For the text-containing cell, return its midpoint in [X, Y] coordinate format. 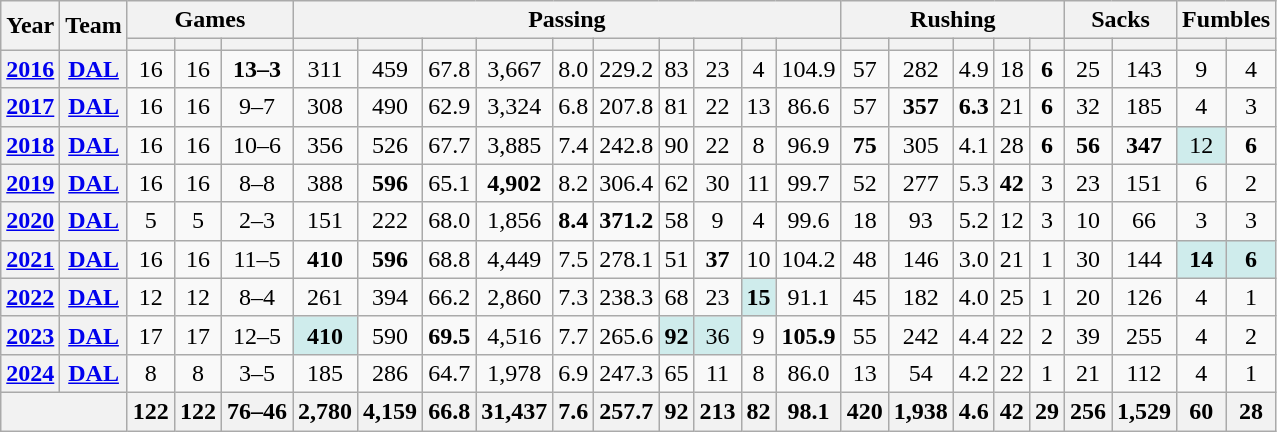
51 [676, 259]
66.2 [450, 297]
3,885 [514, 145]
31,437 [514, 411]
91.1 [808, 297]
526 [390, 145]
93 [920, 221]
7.3 [574, 297]
2,780 [326, 411]
45 [864, 297]
Team [94, 26]
32 [1088, 107]
4,159 [390, 411]
58 [676, 221]
6.8 [574, 107]
4.6 [974, 411]
29 [1046, 411]
66 [1144, 221]
1,938 [920, 411]
65 [676, 373]
Fumbles [1226, 20]
5.2 [974, 221]
15 [758, 297]
286 [390, 373]
4.4 [974, 335]
56 [1088, 145]
459 [390, 69]
11–5 [256, 259]
6.3 [974, 107]
277 [920, 183]
83 [676, 69]
76–46 [256, 411]
98.1 [808, 411]
82 [758, 411]
8–4 [256, 297]
388 [326, 183]
261 [326, 297]
104.2 [808, 259]
242 [920, 335]
68.0 [450, 221]
99.6 [808, 221]
2–3 [256, 221]
207.8 [626, 107]
112 [1144, 373]
2016 [30, 69]
2018 [30, 145]
3.0 [974, 259]
62 [676, 183]
308 [326, 107]
247.3 [626, 373]
Sacks [1120, 20]
4.1 [974, 145]
1,856 [514, 221]
146 [920, 259]
2020 [30, 221]
265.6 [626, 335]
3,667 [514, 69]
242.8 [626, 145]
Year [30, 26]
278.1 [626, 259]
12–5 [256, 335]
306.4 [626, 183]
7.6 [574, 411]
13–3 [256, 69]
213 [718, 411]
Games [210, 20]
52 [864, 183]
143 [1144, 69]
68 [676, 297]
90 [676, 145]
257.7 [626, 411]
356 [326, 145]
2021 [30, 259]
238.3 [626, 297]
39 [1088, 335]
64.7 [450, 373]
36 [718, 335]
Rushing [952, 20]
86.0 [808, 373]
2023 [30, 335]
86.6 [808, 107]
256 [1088, 411]
371.2 [626, 221]
67.7 [450, 145]
105.9 [808, 335]
2024 [30, 373]
1,529 [1144, 411]
4,902 [514, 183]
590 [390, 335]
8.2 [574, 183]
3,324 [514, 107]
10–6 [256, 145]
4.2 [974, 373]
394 [390, 297]
48 [864, 259]
144 [1144, 259]
4,449 [514, 259]
2017 [30, 107]
66.8 [450, 411]
81 [676, 107]
282 [920, 69]
62.9 [450, 107]
126 [1144, 297]
67.8 [450, 69]
5.3 [974, 183]
7.7 [574, 335]
55 [864, 335]
255 [1144, 335]
4.9 [974, 69]
104.9 [808, 69]
9–7 [256, 107]
6.9 [574, 373]
20 [1088, 297]
68.8 [450, 259]
8.4 [574, 221]
490 [390, 107]
8–8 [256, 183]
2022 [30, 297]
60 [1202, 411]
37 [718, 259]
99.7 [808, 183]
14 [1202, 259]
Passing [568, 20]
182 [920, 297]
65.1 [450, 183]
2,860 [514, 297]
420 [864, 411]
7.5 [574, 259]
75 [864, 145]
229.2 [626, 69]
357 [920, 107]
222 [390, 221]
96.9 [808, 145]
311 [326, 69]
347 [1144, 145]
305 [920, 145]
1,978 [514, 373]
4.0 [974, 297]
7.4 [574, 145]
54 [920, 373]
3–5 [256, 373]
4,516 [514, 335]
8.0 [574, 69]
2019 [30, 183]
69.5 [450, 335]
